Locate the cell with the specified text and output its (X, Y) center coordinate. 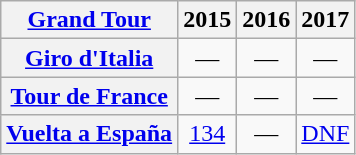
Grand Tour (90, 20)
134 (208, 134)
Giro d'Italia (90, 58)
2016 (266, 20)
2015 (208, 20)
Tour de France (90, 96)
Vuelta a España (90, 134)
2017 (326, 20)
DNF (326, 134)
